Detect which cell encompasses the target text, then output its (X, Y) center coordinate. 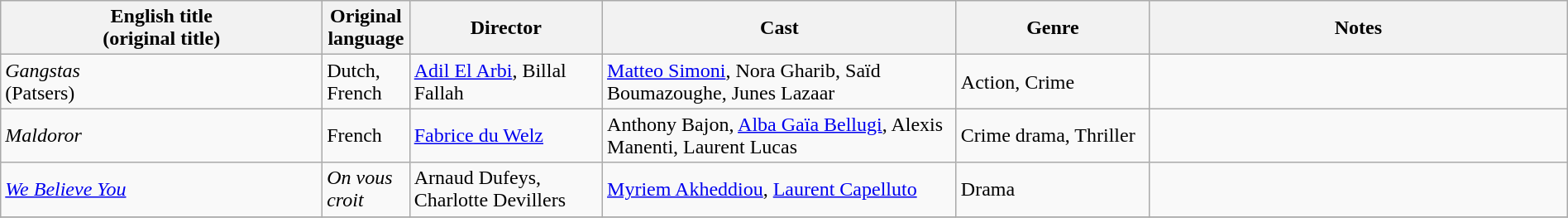
Notes (1359, 28)
We Believe You (162, 189)
On vous croit (366, 189)
Action, Crime (1052, 81)
Genre (1052, 28)
Dutch, French (366, 81)
Arnaud Dufeys, Charlotte Devillers (506, 189)
French (366, 136)
English title (original title) (162, 28)
Anthony Bajon, Alba Gaïa Bellugi, Alexis Manenti, Laurent Lucas (780, 136)
Matteo Simoni, Nora Gharib, Saïd Boumazoughe, Junes Lazaar (780, 81)
Gangstas (Patsers) (162, 81)
Fabrice du Welz (506, 136)
Original language (366, 28)
Cast (780, 28)
Myriem Akheddiou, Laurent Capelluto (780, 189)
Crime drama, Thriller (1052, 136)
Director (506, 28)
Drama (1052, 189)
Maldoror (162, 136)
Adil El Arbi, Billal Fallah (506, 81)
